Extract the (x, y) coordinate from the center of the cell holding the provided text.  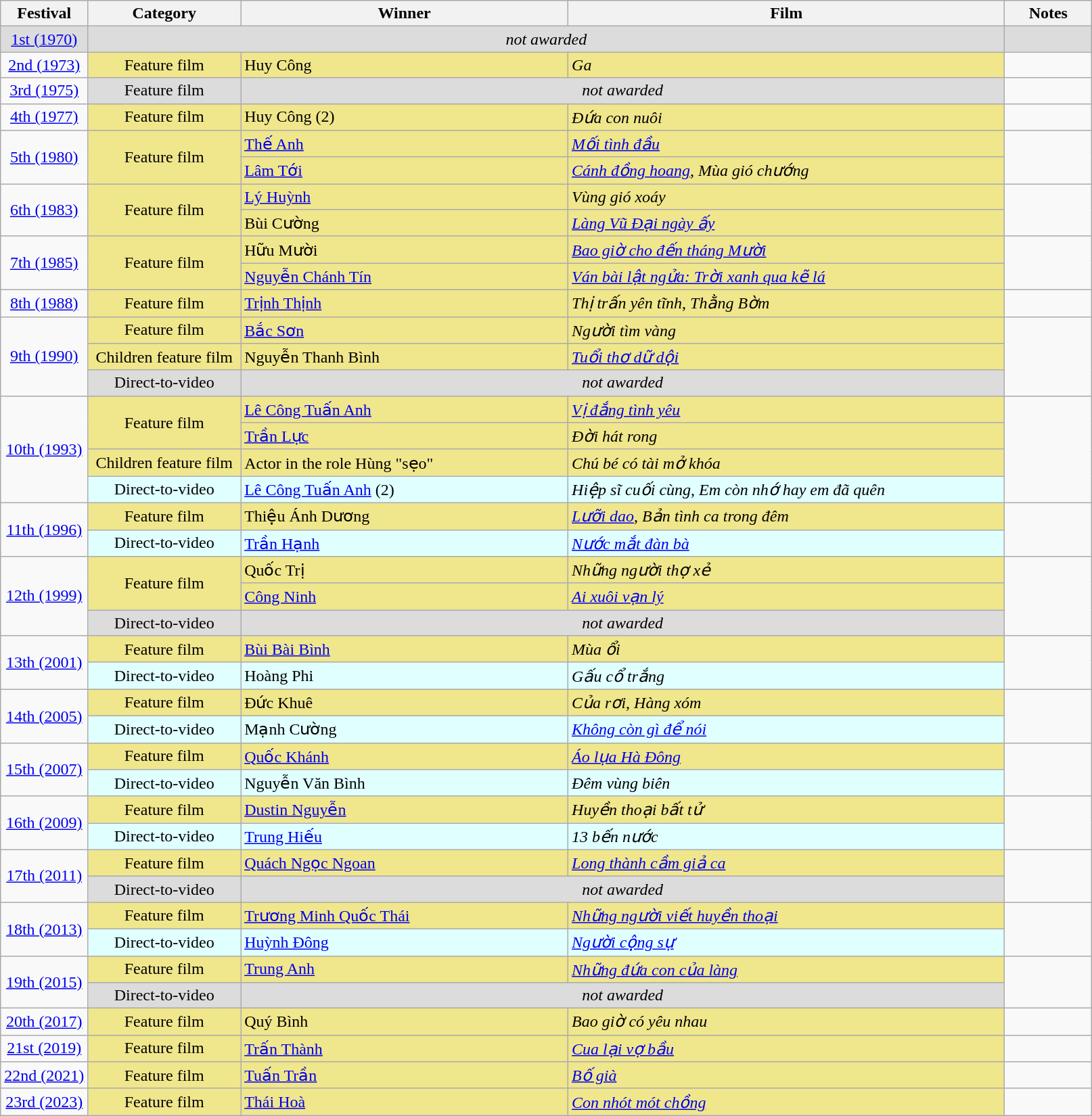
1st (1970) (45, 39)
Không còn gì để nói (786, 729)
Actor in the role Hùng "sẹo" (405, 463)
23rd (2023) (45, 1102)
Trương Minh Quốc Thái (405, 916)
Trung Hiếu (405, 837)
Nguyễn Thanh Bình (405, 357)
Lê Công Tuấn Anh (405, 409)
Ai xuôi vạn lý (786, 597)
Ván bài lật ngửa: Trời xanh qua kẽ lá (786, 277)
Hữu Mười (405, 250)
Cánh đồng hoang, Mùa gió chướng (786, 170)
Những đứa con của làng (786, 969)
17th (2011) (45, 876)
Áo lụa Hà Đông (786, 756)
Quốc Trị (405, 570)
Huyền thoại bất tử (786, 810)
Ga (786, 65)
13 bến nước (786, 837)
12th (1999) (45, 597)
Trấn Thành (405, 1048)
20th (2017) (45, 1022)
14th (2005) (45, 716)
Tuấn Trần (405, 1075)
7th (1985) (45, 262)
Vùng gió xoáy (786, 197)
16th (2009) (45, 822)
Notes (1049, 14)
Công Ninh (405, 597)
Bao giờ có yêu nhau (786, 1022)
Quý Bình (405, 1022)
Nước mắt đàn bà (786, 543)
Trung Anh (405, 969)
5th (1980) (45, 157)
Dustin Nguyễn (405, 810)
11th (1996) (45, 529)
Tuổi thơ dữ dội (786, 357)
Đêm vùng biên (786, 783)
Lưỡi dao, Bản tình ca trong đêm (786, 516)
Bắc Sơn (405, 330)
Festival (45, 14)
Người cộng sự (786, 942)
Lâm Tới (405, 170)
Huy Công (2) (405, 117)
Trần Lực (405, 436)
15th (2007) (45, 770)
3rd (1975) (45, 91)
8th (1988) (45, 303)
Quốc Khánh (405, 756)
Những người viết huyền thoại (786, 916)
Lý Huỳnh (405, 197)
Mạnh Cường (405, 729)
Làng Vũ Đại ngày ấy (786, 223)
Hiệp sĩ cuối cùng, Em còn nhớ hay em đã quên (786, 490)
Thái Hoà (405, 1102)
Nguyễn Chánh Tín (405, 277)
6th (1983) (45, 210)
Nguyễn Văn Bình (405, 783)
Huy Công (405, 65)
4th (1977) (45, 117)
Gấu cổ trắng (786, 676)
Lê Công Tuấn Anh (2) (405, 490)
Của rơi, Hàng xóm (786, 703)
Film (786, 14)
Long thành cầm giả ca (786, 863)
Thiệu Ánh Dương (405, 516)
Thế Anh (405, 144)
Đức Khuê (405, 703)
13th (2001) (45, 663)
Huỳnh Đông (405, 942)
Vị đắng tình yêu (786, 409)
Trần Hạnh (405, 543)
10th (1993) (45, 449)
9th (1990) (45, 356)
Đứa con nuôi (786, 117)
Winner (405, 14)
Cua lại vợ bầu (786, 1048)
22nd (2021) (45, 1075)
21st (2019) (45, 1048)
Mối tình đầu (786, 144)
Người tìm vàng (786, 330)
Bao giờ cho đến tháng Mười (786, 250)
Bùi Cường (405, 223)
Đời hát rong (786, 436)
19th (2015) (45, 982)
Trịnh Thịnh (405, 303)
Con nhót mót chồng (786, 1102)
2nd (1973) (45, 65)
Mùa ổi (786, 649)
Hoàng Phi (405, 676)
Những người thợ xẻ (786, 570)
Thị trấn yên tĩnh, Thằng Bờm (786, 303)
Bố già (786, 1075)
18th (2013) (45, 929)
Bùi Bài Bình (405, 649)
Chú bé có tài mở khóa (786, 463)
Quách Ngọc Ngoan (405, 863)
Category (164, 14)
